Capture the cell that displays the provided text and extract its [x, y] central coordinate. 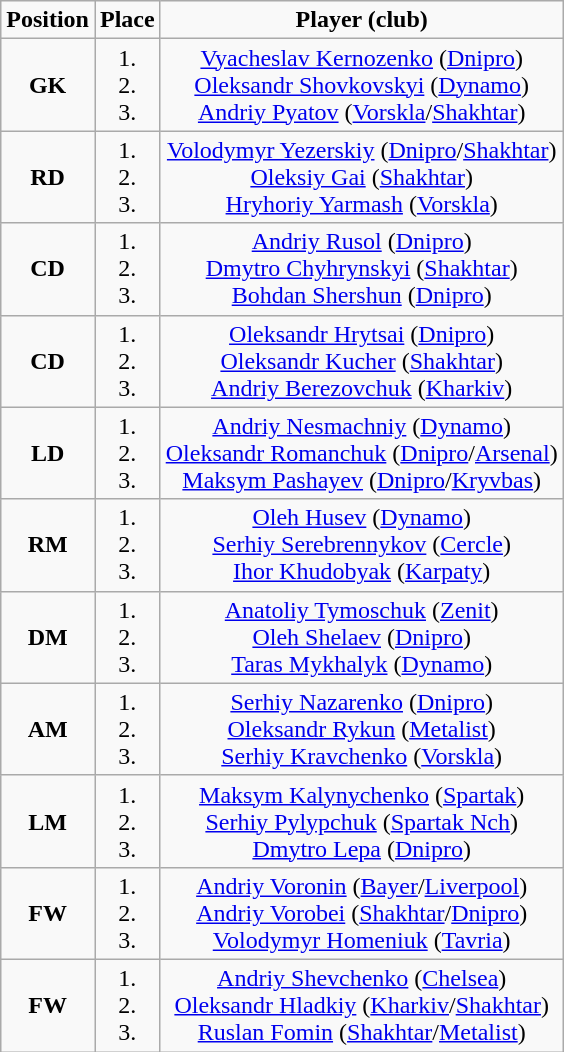
Player (club) [362, 20]
Andriy Shevchenko (Chelsea) Oleksandr Hladkiy (Kharkiv/Shakhtar) Ruslan Fomin (Shakhtar/Metalist) [362, 1005]
RD [48, 177]
Andriy Nesmachniy (Dynamo) Oleksandr Romanchuk (Dnipro/Arsenal) Maksym Pashayev (Dnipro/Kryvbas) [362, 453]
Andriy Voronin (Bayer/Liverpool) Andriy Vorobei (Shakhtar/Dnipro) Volodymyr Homeniuk (Tavria) [362, 913]
Place [127, 20]
Anatoliy Tymoschuk (Zenit) Oleh Shelaev (Dnipro) Taras Mykhalyk (Dynamo) [362, 637]
Position [48, 20]
Vyacheslav Kernozenko (Dnipro) Oleksandr Shovkovskyi (Dynamo) Andriy Pyatov (Vorskla/Shakhtar) [362, 85]
Andriy Rusol (Dnipro) Dmytro Chyhrynskyi (Shakhtar) Bohdan Shershun (Dnipro) [362, 269]
Volodymyr Yezerskiy (Dnipro/Shakhtar) Oleksiy Gai (Shakhtar) Hryhoriy Yarmash (Vorskla) [362, 177]
Serhiy Nazarenko (Dnipro) Oleksandr Rykun (Metalist) Serhiy Kravchenko (Vorskla) [362, 729]
Oleksandr Hrytsai (Dnipro) Oleksandr Kucher (Shakhtar) Andriy Berezovchuk (Kharkiv) [362, 361]
AM [48, 729]
Oleh Husev (Dynamo) Serhiy Serebrennykov (Cercle) Ihor Khudobyak (Karpaty) [362, 545]
GK [48, 85]
RM [48, 545]
LD [48, 453]
DM [48, 637]
LM [48, 821]
Maksym Kalynychenko (Spartak) Serhiy Pylypchuk (Spartak Nch) Dmytro Lepa (Dnipro) [362, 821]
